Locate the cell with the specified text and output its (x, y) center coordinate. 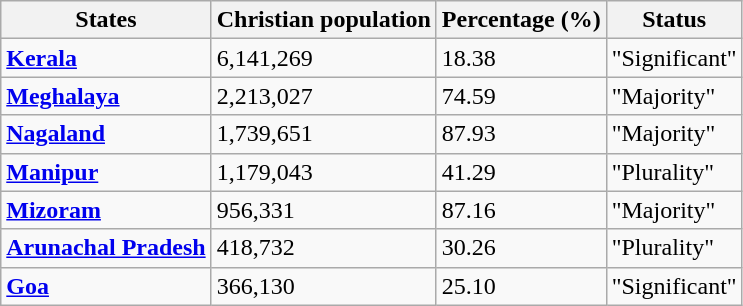
87.16 (521, 210)
25.10 (521, 286)
74.59 (521, 96)
Status (674, 20)
30.26 (521, 248)
Arunachal Pradesh (106, 248)
Nagaland (106, 134)
2,213,027 (324, 96)
41.29 (521, 172)
Percentage (%) (521, 20)
Mizoram (106, 210)
956,331 (324, 210)
1,739,651 (324, 134)
418,732 (324, 248)
Meghalaya (106, 96)
6,141,269 (324, 58)
Manipur (106, 172)
States (106, 20)
1,179,043 (324, 172)
Kerala (106, 58)
Christian population (324, 20)
366,130 (324, 286)
87.93 (521, 134)
18.38 (521, 58)
Goa (106, 286)
